Output the (X, Y) coordinate of the center of the cell containing the given text.  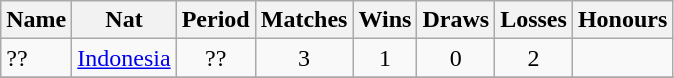
Losses (534, 20)
Indonesia (124, 58)
Honours (622, 20)
Nat (124, 20)
Period (216, 20)
2 (534, 58)
Name (36, 20)
0 (456, 58)
Matches (304, 20)
Wins (385, 20)
1 (385, 58)
Draws (456, 20)
3 (304, 58)
